Return (x, y) of the center of cell containing provided text 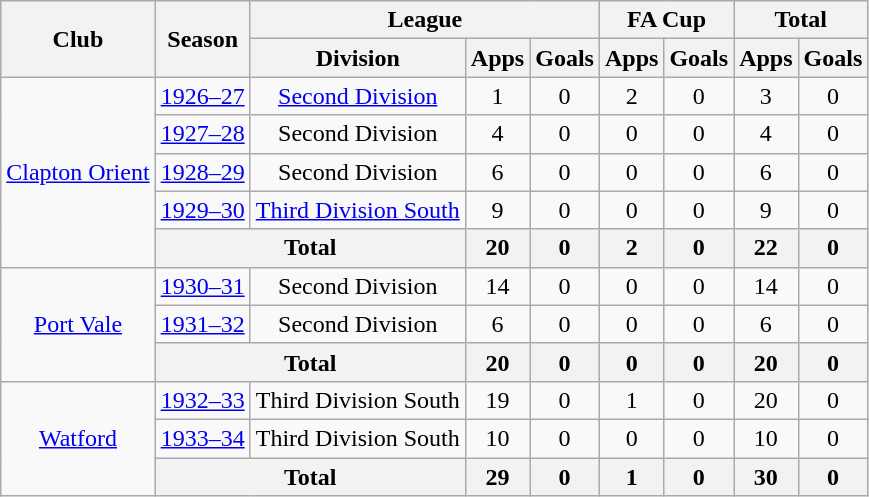
1927–28 (202, 134)
1929–30 (202, 210)
Club (78, 39)
Watford (78, 438)
1931–32 (202, 324)
1933–34 (202, 438)
1930–31 (202, 286)
League (424, 20)
1932–33 (202, 400)
Port Vale (78, 324)
Clapton Orient (78, 172)
22 (766, 248)
1926–27 (202, 96)
29 (497, 477)
FA Cup (666, 20)
Season (202, 39)
1928–29 (202, 172)
19 (497, 400)
Division (358, 58)
3 (766, 96)
30 (766, 477)
